From the cell containing the given text, extract its center point as (x, y) coordinate. 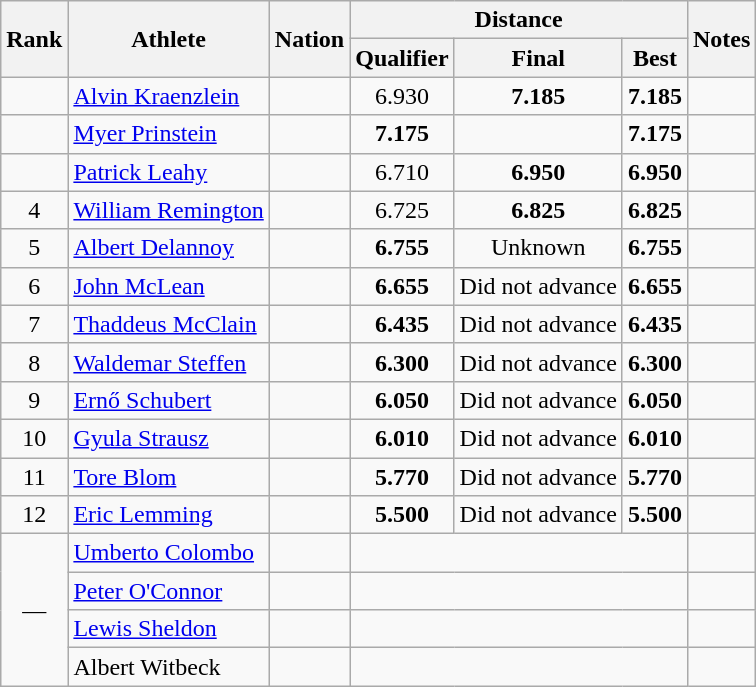
Thaddeus McClain (168, 324)
11 (34, 477)
Waldemar Steffen (168, 362)
Notes (721, 39)
7 (34, 324)
Best (654, 58)
Tore Blom (168, 477)
8 (34, 362)
John McLean (168, 286)
Myer Prinstein (168, 134)
Eric Lemming (168, 515)
6.710 (402, 172)
9 (34, 400)
Rank (34, 39)
6.930 (402, 96)
Nation (309, 39)
Distance (519, 20)
Peter O'Connor (168, 591)
Ernő Schubert (168, 400)
William Remington (168, 210)
12 (34, 515)
Patrick Leahy (168, 172)
5 (34, 248)
6.725 (402, 210)
Athlete (168, 39)
4 (34, 210)
Lewis Sheldon (168, 629)
Gyula Strausz (168, 438)
Umberto Colombo (168, 553)
Final (538, 58)
6 (34, 286)
Albert Delannoy (168, 248)
— (34, 610)
10 (34, 438)
Albert Witbeck (168, 667)
Alvin Kraenzlein (168, 96)
Unknown (538, 248)
Qualifier (402, 58)
